Determine the [X, Y] coordinate at the center of the cell enclosing the given text.  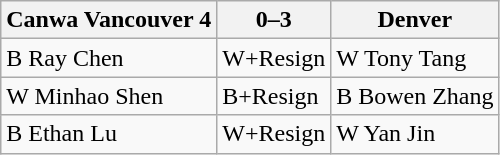
B Ethan Lu [109, 134]
B+Resign [274, 96]
Canwa Vancouver 4 [109, 20]
W Minhao Shen [109, 96]
Denver [415, 20]
W Tony Tang [415, 58]
B Ray Chen [109, 58]
W Yan Jin [415, 134]
B Bowen Zhang [415, 96]
0–3 [274, 20]
